Return the [X, Y] coordinate for the center point of the cell that contains the specified text.  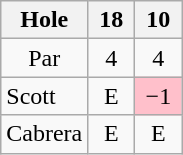
Cabrera [44, 134]
−1 [158, 96]
Scott [44, 96]
10 [158, 20]
Par [44, 58]
18 [112, 20]
Hole [44, 20]
